Locate the cell with the specified text and output its (x, y) center coordinate. 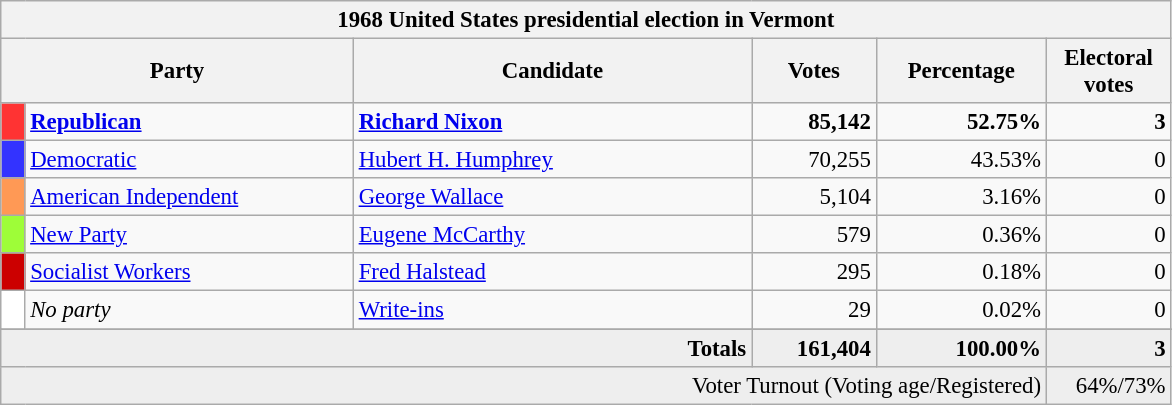
0.18% (961, 273)
5,104 (814, 197)
64%/73% (1108, 385)
Richard Nixon (552, 122)
70,255 (814, 160)
1968 United States presidential election in Vermont (586, 20)
Republican (189, 122)
George Wallace (552, 197)
Eugene McCarthy (552, 235)
0.36% (961, 235)
Hubert H. Humphrey (552, 160)
3.16% (961, 197)
295 (814, 273)
579 (814, 235)
Electoral votes (1108, 72)
52.75% (961, 122)
161,404 (814, 348)
85,142 (814, 122)
Fred Halstead (552, 273)
Write-ins (552, 310)
Percentage (961, 72)
Socialist Workers (189, 273)
Votes (814, 72)
Totals (376, 348)
Candidate (552, 72)
43.53% (961, 160)
New Party (189, 235)
Democratic (189, 160)
100.00% (961, 348)
0.02% (961, 310)
Voter Turnout (Voting age/Registered) (524, 385)
No party (189, 310)
American Independent (189, 197)
Party (178, 72)
29 (814, 310)
